Determine the (X, Y) coordinate at the center of the cell enclosing the given text.  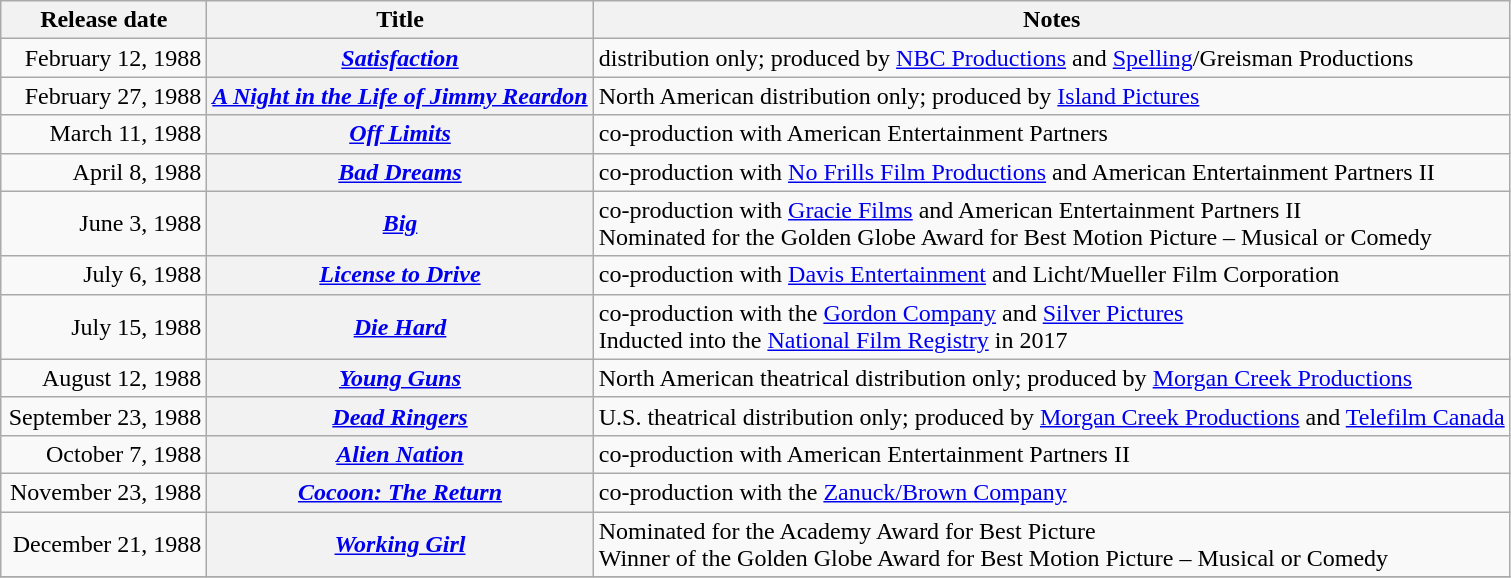
License to Drive (400, 275)
October 7, 1988 (104, 454)
distribution only; produced by NBC Productions and Spelling/Greisman Productions (1052, 58)
December 21, 1988 (104, 544)
co-production with American Entertainment Partners II (1052, 454)
Off Limits (400, 134)
Title (400, 20)
March 11, 1988 (104, 134)
Release date (104, 20)
Nominated for the Academy Award for Best PictureWinner of the Golden Globe Award for Best Motion Picture – Musical or Comedy (1052, 544)
Cocoon: The Return (400, 492)
A Night in the Life of Jimmy Reardon (400, 96)
Alien Nation (400, 454)
North American theatrical distribution only; produced by Morgan Creek Productions (1052, 378)
Dead Ringers (400, 416)
Bad Dreams (400, 172)
July 6, 1988 (104, 275)
co-production with No Frills Film Productions and American Entertainment Partners II (1052, 172)
February 12, 1988 (104, 58)
U.S. theatrical distribution only; produced by Morgan Creek Productions and Telefilm Canada (1052, 416)
June 3, 1988 (104, 224)
North American distribution only; produced by Island Pictures (1052, 96)
co-production with the Gordon Company and Silver PicturesInducted into the National Film Registry in 2017 (1052, 326)
Die Hard (400, 326)
co-production with American Entertainment Partners (1052, 134)
July 15, 1988 (104, 326)
Big (400, 224)
April 8, 1988 (104, 172)
November 23, 1988 (104, 492)
Working Girl (400, 544)
August 12, 1988 (104, 378)
co-production with Davis Entertainment and Licht/Mueller Film Corporation (1052, 275)
Notes (1052, 20)
September 23, 1988 (104, 416)
co-production with the Zanuck/Brown Company (1052, 492)
Young Guns (400, 378)
Satisfaction (400, 58)
February 27, 1988 (104, 96)
